Return the [x, y] coordinate for the center point of the cell that contains the specified text.  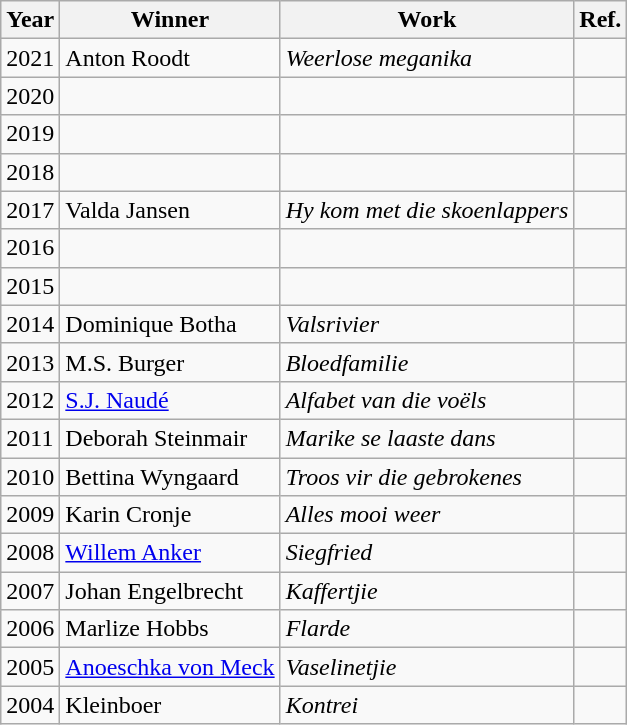
2008 [30, 553]
Anoeschka von Meck [170, 667]
2020 [30, 96]
Anton Roodt [170, 58]
Valda Jansen [170, 210]
2013 [30, 362]
Siegfried [427, 553]
2015 [30, 286]
Hy kom met die skoenlappers [427, 210]
Vaselinetjie [427, 667]
2021 [30, 58]
Kaffertjie [427, 591]
2006 [30, 629]
M.S. Burger [170, 362]
Dominique Botha [170, 324]
2007 [30, 591]
2019 [30, 134]
Karin Cronje [170, 515]
Work [427, 20]
Kleinboer [170, 705]
2004 [30, 705]
2010 [30, 477]
Troos vir die gebrokenes [427, 477]
Willem Anker [170, 553]
Marlize Hobbs [170, 629]
Weerlose meganika [427, 58]
2018 [30, 172]
2009 [30, 515]
Flarde [427, 629]
2011 [30, 438]
2005 [30, 667]
2014 [30, 324]
2012 [30, 400]
Bloedfamilie [427, 362]
Marike se laaste dans [427, 438]
Ref. [600, 20]
2017 [30, 210]
Winner [170, 20]
Bettina Wyngaard [170, 477]
S.J. Naudé [170, 400]
2016 [30, 248]
Year [30, 20]
Alfabet van die voëls [427, 400]
Deborah Steinmair [170, 438]
Johan Engelbrecht [170, 591]
Kontrei [427, 705]
Alles mooi weer [427, 515]
Valsrivier [427, 324]
